Locate the cell with the specified text and output its [x, y] center coordinate. 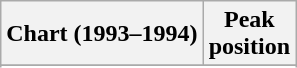
Chart (1993–1994) [102, 34]
Peakposition [249, 34]
